Detect which cell encompasses the target text, then output its [x, y] center coordinate. 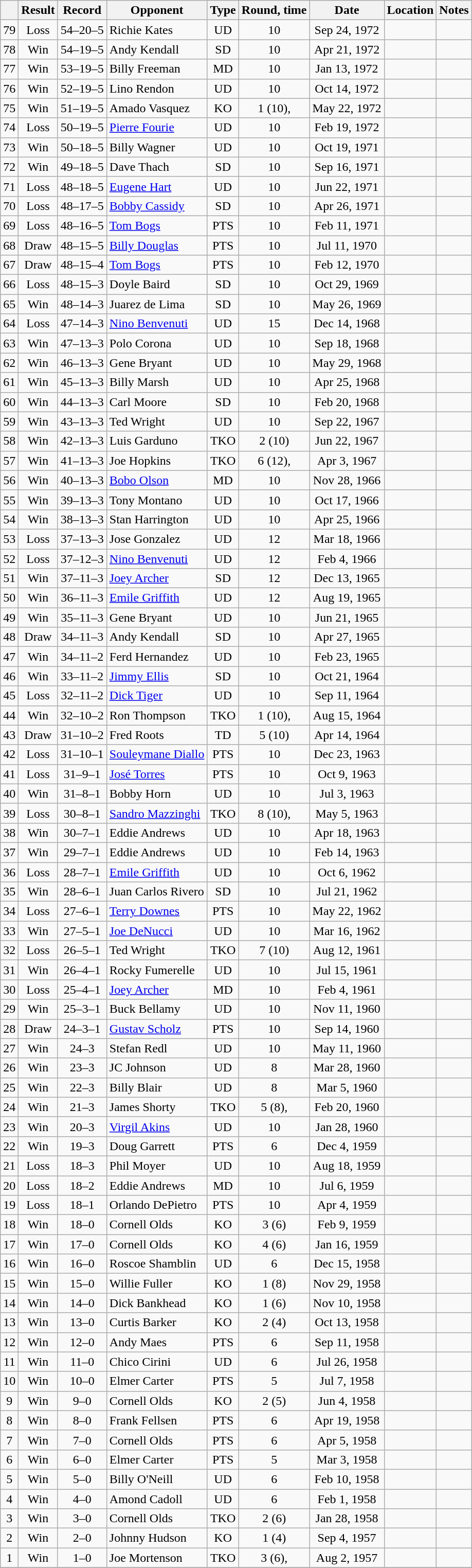
Mar 5, 1960 [347, 1087]
Jan 28, 1960 [347, 1126]
1 [9, 1558]
Virgil Akins [157, 1126]
2–0 [82, 1538]
42 [9, 754]
Jan 28, 1958 [347, 1519]
44–13–3 [82, 402]
66 [9, 285]
32–11–2 [82, 696]
44 [9, 715]
Joe DeNucci [157, 931]
Sep 4, 1957 [347, 1538]
27–6–1 [82, 911]
Orlando DePietro [157, 1205]
Willie Fuller [157, 1283]
Dave Thach [157, 167]
Dec 14, 1968 [347, 324]
43 [9, 735]
31–8–1 [82, 794]
47 [9, 657]
13–0 [82, 1323]
7 (10) [274, 950]
Juarez de Lima [157, 304]
12–0 [82, 1342]
71 [9, 186]
Bobby Cassidy [157, 206]
Jun 22, 1971 [347, 186]
Amond Cadoll [157, 1499]
40–13–3 [82, 480]
28–7–1 [82, 872]
Jan 16, 1959 [347, 1244]
Oct 13, 1958 [347, 1323]
18–1 [82, 1205]
Nov 11, 1960 [347, 1009]
Feb 4, 1961 [347, 990]
5–0 [82, 1479]
11 [9, 1362]
52 [9, 558]
20 [9, 1185]
2 (10) [274, 441]
Apr 25, 1966 [347, 519]
Billy Wagner [157, 147]
Jul 26, 1958 [347, 1362]
7 [9, 1440]
Opponent [157, 10]
38–13–3 [82, 519]
37–13–3 [82, 539]
13 [9, 1323]
15–0 [82, 1283]
Type [223, 10]
Carl Moore [157, 402]
4–0 [82, 1499]
14–0 [82, 1303]
28 [9, 1029]
May 22, 1972 [347, 108]
51 [9, 578]
3 (6), [274, 1558]
51–19–5 [82, 108]
31–10–2 [82, 735]
Joe Mortenson [157, 1558]
Stan Harrington [157, 519]
Jun 21, 1965 [347, 618]
52–19–5 [82, 89]
Billy Freeman [157, 69]
46 [9, 676]
23–3 [82, 1068]
José Torres [157, 774]
Mar 18, 1966 [347, 539]
19–3 [82, 1146]
Feb 20, 1968 [347, 402]
Nov 29, 1958 [347, 1283]
20–3 [82, 1126]
Souleymane Diallo [157, 754]
5 (8), [274, 1107]
Apr 19, 1958 [347, 1420]
Polo Corona [157, 343]
23 [9, 1126]
3 [9, 1519]
Ron Thompson [157, 715]
41 [9, 774]
5 (10) [274, 735]
68 [9, 245]
2 (6) [274, 1519]
69 [9, 225]
48–17–5 [82, 206]
26 [9, 1068]
31 [9, 970]
4 (6) [274, 1244]
Mar 28, 1960 [347, 1068]
18–3 [82, 1166]
53 [9, 539]
Oct 29, 1969 [347, 285]
19 [9, 1205]
72 [9, 167]
Feb 23, 1965 [347, 657]
32 [9, 950]
Oct 9, 1963 [347, 774]
Chico Cirini [157, 1362]
50–19–5 [82, 128]
Oct 14, 1972 [347, 89]
16 [9, 1264]
48 [9, 637]
22–3 [82, 1087]
25–4–1 [82, 990]
Sep 24, 1972 [347, 30]
Bobo Olson [157, 480]
Feb 10, 1958 [347, 1479]
4 [9, 1499]
Location [410, 10]
6–0 [82, 1459]
Round, time [274, 10]
Feb 14, 1963 [347, 852]
Lino Rendon [157, 89]
18 [9, 1225]
24 [9, 1107]
Mar 16, 1962 [347, 931]
8–0 [82, 1420]
Jul 15, 1961 [347, 970]
Aug 18, 1959 [347, 1166]
62 [9, 363]
Feb 20, 1960 [347, 1107]
60 [9, 402]
35 [9, 892]
34–11–2 [82, 657]
50–18–5 [82, 147]
Feb 1, 1958 [347, 1499]
Rocky Fumerelle [157, 970]
36–11–3 [82, 598]
Sep 14, 1960 [347, 1029]
2 (4) [274, 1323]
3 (6) [274, 1225]
Feb 4, 1966 [347, 558]
Jul 7, 1958 [347, 1381]
32–10–2 [82, 715]
Feb 12, 1970 [347, 265]
Stefan Redl [157, 1048]
31–10–1 [82, 754]
Record [82, 10]
Dec 15, 1958 [347, 1264]
Fred Roots [157, 735]
Doyle Baird [157, 285]
54–19–5 [82, 49]
Feb 9, 1959 [347, 1225]
26–5–1 [82, 950]
50 [9, 598]
41–13–3 [82, 461]
Frank Fellsen [157, 1420]
24–3–1 [82, 1029]
57 [9, 461]
May 5, 1963 [347, 813]
63 [9, 343]
Result [38, 10]
54–20–5 [82, 30]
33–11–2 [82, 676]
JC Johnson [157, 1068]
Jimmy Ellis [157, 676]
Richie Kates [157, 30]
Gustav Scholz [157, 1029]
27–5–1 [82, 931]
18–0 [82, 1225]
28–6–1 [82, 892]
10–0 [82, 1381]
1–0 [82, 1558]
17 [9, 1244]
Sandro Mazzinghi [157, 813]
Ferd Hernandez [157, 657]
64 [9, 324]
17–0 [82, 1244]
65 [9, 304]
53–19–5 [82, 69]
48–15–4 [82, 265]
39–13–3 [82, 500]
Apr 26, 1971 [347, 206]
47–14–3 [82, 324]
29–7–1 [82, 852]
James Shorty [157, 1107]
76 [9, 89]
Notes [454, 10]
45 [9, 696]
Dec 23, 1963 [347, 754]
54 [9, 519]
16–0 [82, 1264]
40 [9, 794]
38 [9, 833]
2 (5) [274, 1401]
Jun 4, 1958 [347, 1401]
48–14–3 [82, 304]
9 [9, 1401]
56 [9, 480]
Nov 28, 1966 [347, 480]
Phil Moyer [157, 1166]
30–8–1 [82, 813]
37–12–3 [82, 558]
Apr 4, 1959 [347, 1205]
36 [9, 872]
Jul 6, 1959 [347, 1185]
25 [9, 1087]
Feb 19, 1972 [347, 128]
48–18–5 [82, 186]
46–13–3 [82, 363]
May 26, 1969 [347, 304]
27 [9, 1048]
May 11, 1960 [347, 1048]
Nov 10, 1958 [347, 1303]
May 29, 1968 [347, 363]
Apr 18, 1963 [347, 833]
Oct 17, 1966 [347, 500]
Jul 11, 1970 [347, 245]
Apr 14, 1964 [347, 735]
Sep 11, 1958 [347, 1342]
Billy Marsh [157, 382]
9–0 [82, 1401]
2 [9, 1538]
Aug 12, 1961 [347, 950]
Roscoe Shamblin [157, 1264]
Jul 21, 1962 [347, 892]
77 [9, 69]
Apr 3, 1967 [347, 461]
39 [9, 813]
Dick Tiger [157, 696]
Date [347, 10]
73 [9, 147]
78 [9, 49]
30 [9, 990]
Curtis Barker [157, 1323]
21 [9, 1166]
49–18–5 [82, 167]
3–0 [82, 1519]
Jan 13, 1972 [347, 69]
Doug Garrett [157, 1146]
49 [9, 618]
May 22, 1962 [347, 911]
TD [223, 735]
Apr 21, 1972 [347, 49]
75 [9, 108]
Sep 11, 1964 [347, 696]
Juan Carlos Rivero [157, 892]
37 [9, 852]
43–13–3 [82, 421]
Dec 4, 1959 [347, 1146]
Joe Hopkins [157, 461]
37–11–3 [82, 578]
Jul 3, 1963 [347, 794]
31–9–1 [82, 774]
Apr 25, 1968 [347, 382]
34 [9, 911]
Jun 22, 1967 [347, 441]
Amado Vasquez [157, 108]
1 (4) [274, 1538]
Johnny Hudson [157, 1538]
Aug 15, 1964 [347, 715]
Dec 13, 1965 [347, 578]
35–11–3 [82, 618]
Bobby Horn [157, 794]
Dick Bankhead [157, 1303]
Pierre Fourie [157, 128]
79 [9, 30]
45–13–3 [82, 382]
Billy Blair [157, 1087]
42–13–3 [82, 441]
6 (12), [274, 461]
1 (6) [274, 1303]
22 [9, 1146]
Aug 2, 1957 [347, 1558]
11–0 [82, 1362]
7–0 [82, 1440]
70 [9, 206]
Luis Garduno [157, 441]
Mar 3, 1958 [347, 1459]
Andy Maes [157, 1342]
Oct 19, 1971 [347, 147]
61 [9, 382]
59 [9, 421]
Oct 6, 1962 [347, 872]
8 (10), [274, 813]
Terry Downes [157, 911]
24–3 [82, 1048]
Apr 5, 1958 [347, 1440]
34–11–3 [82, 637]
55 [9, 500]
33 [9, 931]
Oct 21, 1964 [347, 676]
48–15–5 [82, 245]
26–4–1 [82, 970]
30–7–1 [82, 833]
Sep 16, 1971 [347, 167]
Buck Bellamy [157, 1009]
18–2 [82, 1185]
Feb 11, 1971 [347, 225]
67 [9, 265]
58 [9, 441]
Sep 18, 1968 [347, 343]
Eugene Hart [157, 186]
29 [9, 1009]
Tony Montano [157, 500]
48–15–3 [82, 285]
48–16–5 [82, 225]
Billy O'Neill [157, 1479]
21–3 [82, 1107]
1 (8) [274, 1283]
25–3–1 [82, 1009]
Sep 22, 1967 [347, 421]
Aug 19, 1965 [347, 598]
74 [9, 128]
47–13–3 [82, 343]
Jose Gonzalez [157, 539]
Billy Douglas [157, 245]
14 [9, 1303]
Apr 27, 1965 [347, 637]
